Detect which cell encompasses the target text, then output its (x, y) center coordinate. 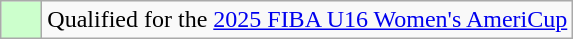
Qualified for the 2025 FIBA U16 Women's AmeriCup (308, 20)
